Determine the [x, y] coordinate at the center of the cell enclosing the given text.  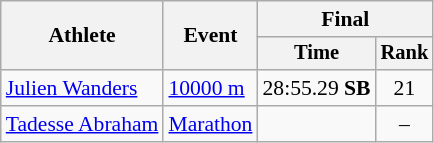
Time [316, 54]
28:55.29 SB [316, 88]
Marathon [210, 124]
Final [345, 19]
– [405, 124]
Julien Wanders [82, 88]
Rank [405, 54]
21 [405, 88]
10000 m [210, 88]
Tadesse Abraham [82, 124]
Event [210, 36]
Athlete [82, 36]
